From the cell containing the given text, extract its center point as (X, Y) coordinate. 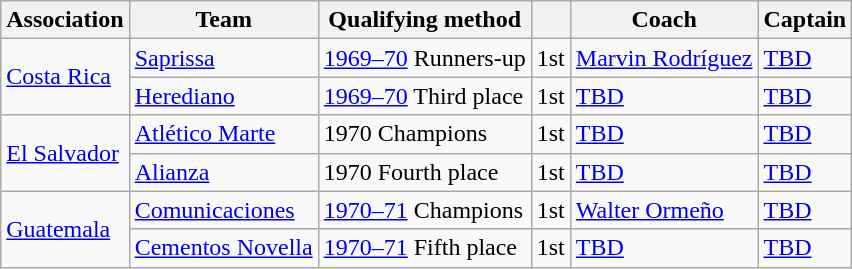
Guatemala (65, 229)
Association (65, 20)
Comunicaciones (224, 210)
Saprissa (224, 58)
1970–71 Champions (424, 210)
Qualifying method (424, 20)
Team (224, 20)
Coach (664, 20)
Cementos Novella (224, 248)
Herediano (224, 96)
1970 Fourth place (424, 172)
1970 Champions (424, 134)
1969–70 Third place (424, 96)
Alianza (224, 172)
El Salvador (65, 153)
Costa Rica (65, 77)
Atlético Marte (224, 134)
1970–71 Fifth place (424, 248)
Marvin Rodríguez (664, 58)
Captain (805, 20)
1969–70 Runners-up (424, 58)
Walter Ormeño (664, 210)
